From the cell containing the given text, extract its center point as (x, y) coordinate. 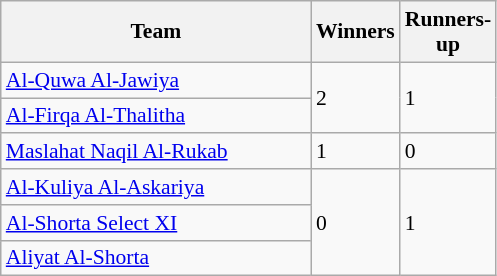
Al-Shorta Select XI (156, 223)
Runners-up (448, 32)
Maslahat Naqil Al-Rukab (156, 152)
Al-Quwa Al-Jawiya (156, 80)
Al-Kuliya Al-Askariya (156, 187)
Winners (356, 32)
2 (356, 98)
Team (156, 32)
Aliyat Al-Shorta (156, 258)
Al-Firqa Al-Thalitha (156, 116)
